Return the (x, y) coordinate for the center point of the cell that contains the specified text.  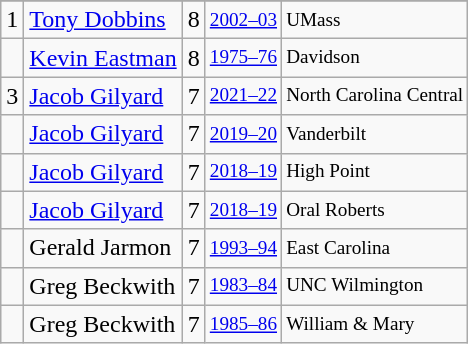
1985–86 (243, 324)
2021–22 (243, 96)
UNC Wilmington (375, 286)
3 (12, 96)
North Carolina Central (375, 96)
2002–03 (243, 20)
Gerald Jarmon (103, 248)
William & Mary (375, 324)
1993–94 (243, 248)
Oral Roberts (375, 210)
1975–76 (243, 58)
East Carolina (375, 248)
1983–84 (243, 286)
1 (12, 20)
Tony Dobbins (103, 20)
2019–20 (243, 134)
Vanderbilt (375, 134)
UMass (375, 20)
Kevin Eastman (103, 58)
Davidson (375, 58)
High Point (375, 172)
